Provide the [X, Y] coordinate of the cell's center where the given text is located.  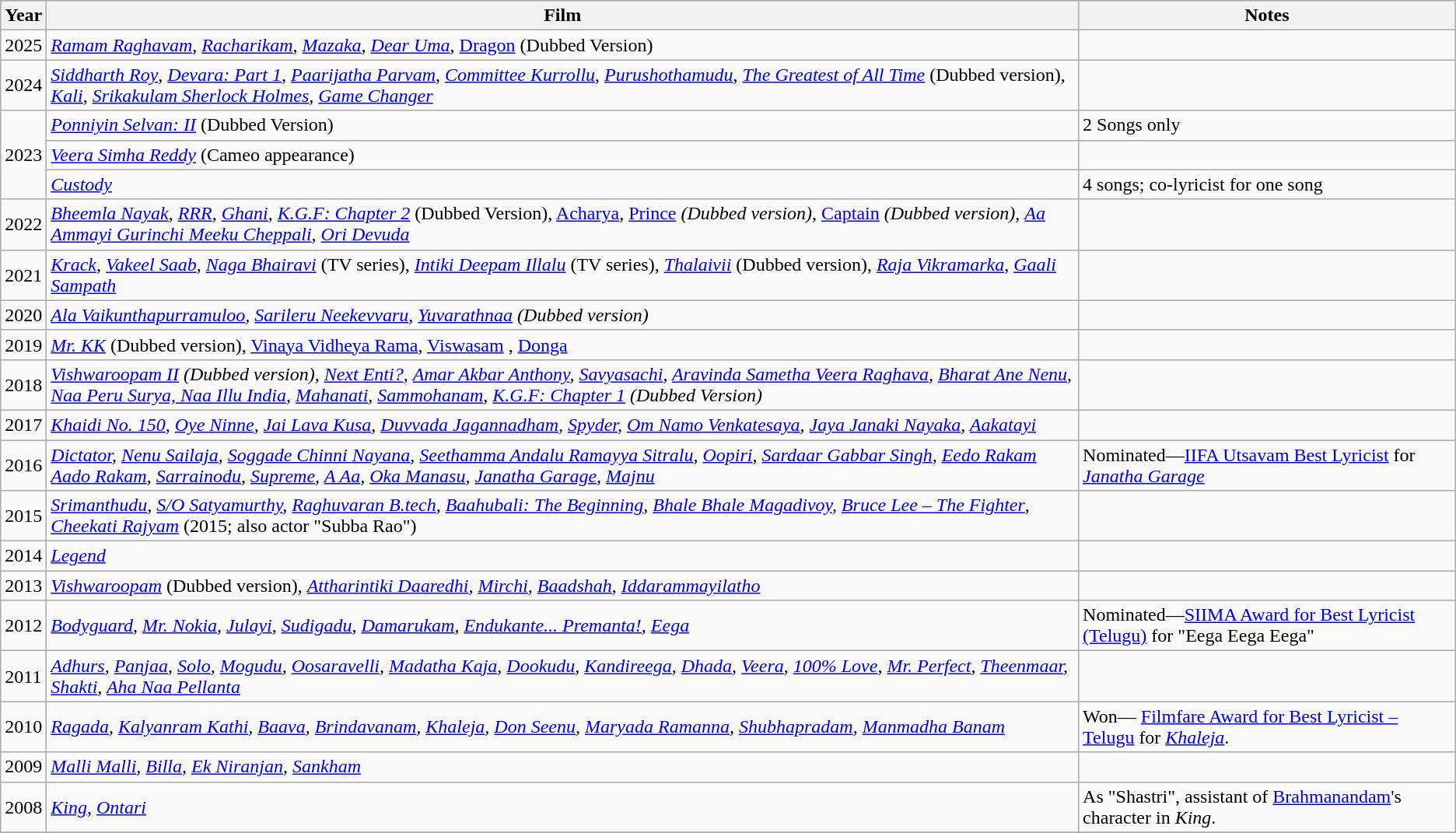
Nominated—SIIMA Award for Best Lyricist (Telugu) for "Eega Eega Eega" [1268, 625]
2015 [23, 516]
Ala Vaikunthapurramuloo, Sarileru Neekevvaru, Yuvarathnaa (Dubbed version) [563, 315]
As "Shastri", assistant of Brahmanandam's character in King. [1268, 807]
Krack, Vakeel Saab, Naga Bhairavi (TV series), Intiki Deepam Illalu (TV series), Thalaivii (Dubbed version), Raja Vikramarka, Gaali Sampath [563, 275]
Custody [563, 184]
Won— Filmfare Award for Best Lyricist – Telugu for Khaleja. [1268, 726]
2017 [23, 425]
2014 [23, 556]
Ponniyin Selvan: II (Dubbed Version) [563, 125]
Notes [1268, 16]
2011 [23, 677]
Malli Malli, Billa, Ek Niranjan, Sankham [563, 767]
Nominated—IIFA Utsavam Best Lyricist for Janatha Garage [1268, 465]
2013 [23, 586]
2018 [23, 384]
Veera Simha Reddy (Cameo appearance) [563, 155]
2023 [23, 155]
2024 [23, 86]
King, Ontari [563, 807]
Bodyguard, Mr. Nokia, Julayi, Sudigadu, Damarukam, Endukante... Premanta!, Eega [563, 625]
Ragada, Kalyanram Kathi, Baava, Brindavanam, Khaleja, Don Seenu, Maryada Ramanna, Shubhapradam, Manmadha Banam [563, 726]
Film [563, 16]
4 songs; co-lyricist for one song [1268, 184]
2021 [23, 275]
2025 [23, 45]
2010 [23, 726]
2008 [23, 807]
2019 [23, 345]
Legend [563, 556]
Mr. KK (Dubbed version), Vinaya Vidheya Rama, Viswasam , Donga [563, 345]
2009 [23, 767]
2 Songs only [1268, 125]
2022 [23, 224]
2020 [23, 315]
Vishwaroopam (Dubbed version), Attharintiki Daaredhi, Mirchi, Baadshah, Iddarammayilatho [563, 586]
Ramam Raghavam, Racharikam, Mazaka, Dear Uma, Dragon (Dubbed Version) [563, 45]
Year [23, 16]
2016 [23, 465]
2012 [23, 625]
Khaidi No. 150, Oye Ninne, Jai Lava Kusa, Duvvada Jagannadham, Spyder, Om Namo Venkatesaya, Jaya Janaki Nayaka, Aakatayi [563, 425]
